Detect which cell encompasses the target text, then output its [X, Y] center coordinate. 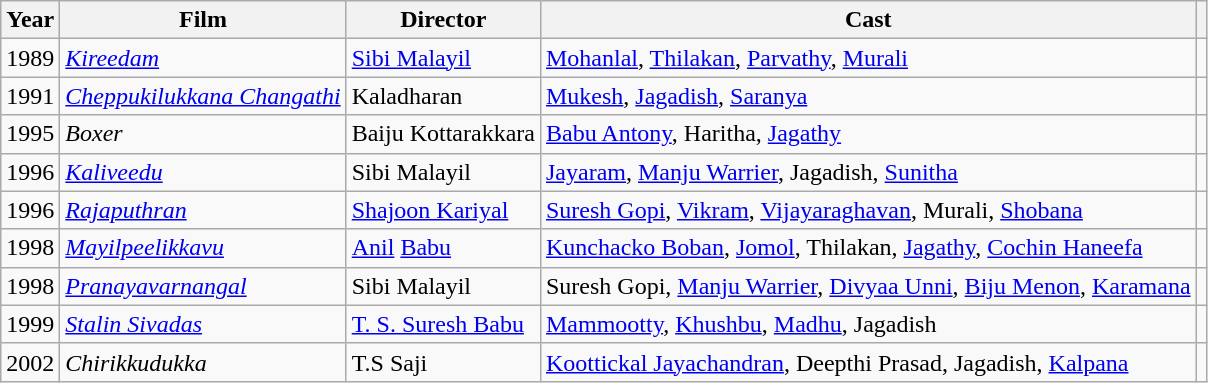
2002 [30, 362]
Kaladharan [443, 96]
Chirikkudukka [203, 362]
Stalin Sivadas [203, 324]
Suresh Gopi, Manju Warrier, Divyaa Unni, Biju Menon, Karamana [868, 286]
Koottickal Jayachandran, Deepthi Prasad, Jagadish, Kalpana [868, 362]
1999 [30, 324]
T.S Saji [443, 362]
1989 [30, 58]
Mukesh, Jagadish, Saranya [868, 96]
1991 [30, 96]
Film [203, 20]
Kaliveedu [203, 172]
Suresh Gopi, Vikram, Vijayaraghavan, Murali, Shobana [868, 210]
Shajoon Kariyal [443, 210]
Babu Antony, Haritha, Jagathy [868, 134]
T. S. Suresh Babu [443, 324]
1995 [30, 134]
Jayaram, Manju Warrier, Jagadish, Sunitha [868, 172]
Kunchacko Boban, Jomol, Thilakan, Jagathy, Cochin Haneefa [868, 248]
Boxer [203, 134]
Anil Babu [443, 248]
Director [443, 20]
Year [30, 20]
Mayilpeelikkavu [203, 248]
Cheppukilukkana Changathi [203, 96]
Pranayavarnangal [203, 286]
Cast [868, 20]
Rajaputhran [203, 210]
Baiju Kottarakkara [443, 134]
Kireedam [203, 58]
Mohanlal, Thilakan, Parvathy, Murali [868, 58]
Mammootty, Khushbu, Madhu, Jagadish [868, 324]
